Identify which cell holds the provided text, then report its [x, y] central coordinate. 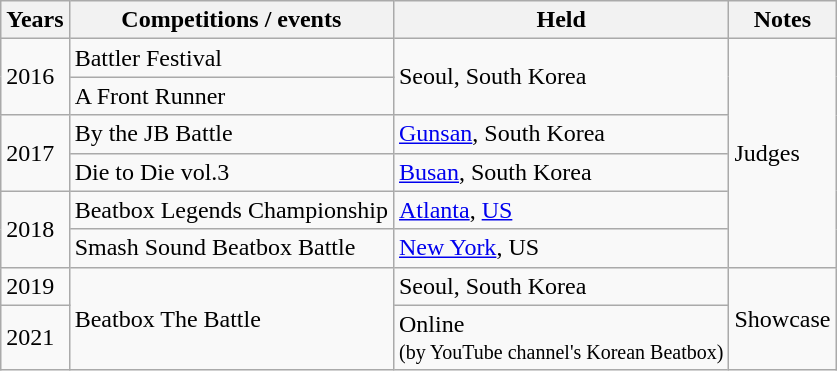
Beatbox The Battle [231, 318]
Die to Die vol.3 [231, 172]
By the JB Battle [231, 134]
A Front Runner [231, 96]
2017 [35, 153]
Held [560, 20]
Notes [782, 20]
Smash Sound Beatbox Battle [231, 248]
Gunsan, South Korea [560, 134]
Battler Festival [231, 58]
Years [35, 20]
Beatbox Legends Championship [231, 210]
Atlanta, US [560, 210]
Busan, South Korea [560, 172]
2016 [35, 77]
Judges [782, 153]
Online(by YouTube channel's Korean Beatbox) [560, 338]
Competitions / events [231, 20]
2019 [35, 286]
New York, US [560, 248]
2018 [35, 229]
2021 [35, 338]
Showcase [782, 318]
